For the text-containing cell, return its midpoint in (x, y) coordinate format. 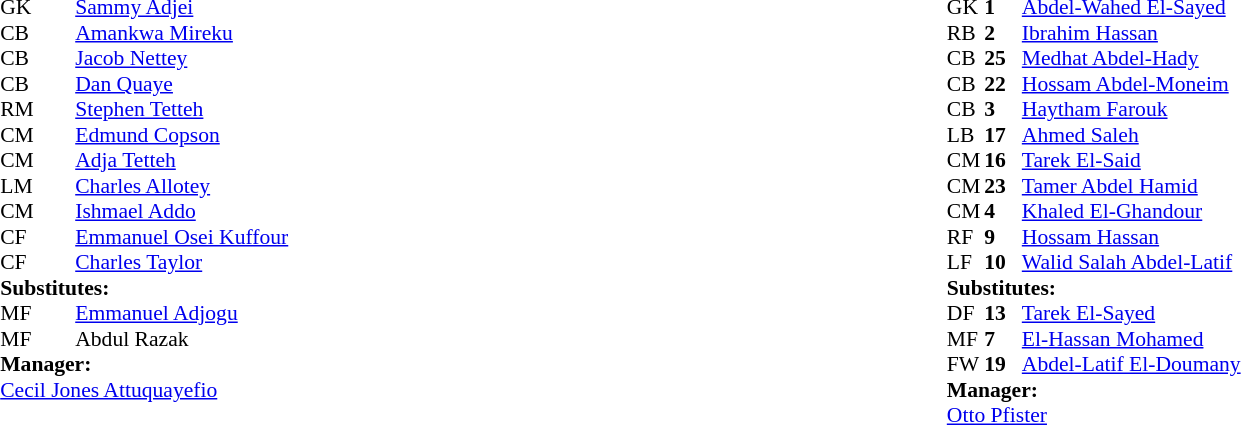
Stephen Tetteh (182, 109)
Jacob Nettey (182, 59)
Emmanuel Adjogu (182, 313)
Adja Tetteh (182, 161)
Abdul Razak (182, 339)
Walid Salah Abdel-Latif (1132, 263)
Ishmael Addo (182, 211)
Dan Quaye (182, 84)
22 (1003, 84)
Hossam Hassan (1132, 237)
13 (1003, 313)
LB (966, 135)
Abdel-Latif El-Doumany (1132, 365)
Edmund Copson (182, 135)
LM (19, 186)
Charles Taylor (182, 263)
Hossam Abdel-Moneim (1132, 84)
RF (966, 237)
7 (1003, 339)
23 (1003, 186)
RB (966, 33)
25 (1003, 59)
RM (19, 109)
19 (1003, 365)
Khaled El-Ghandour (1132, 211)
Charles Allotey (182, 186)
10 (1003, 263)
Tarek El-Said (1132, 161)
2 (1003, 33)
17 (1003, 135)
16 (1003, 161)
Cecil Jones Attuquayefio (144, 390)
Tarek El-Sayed (1132, 313)
Tamer Abdel Hamid (1132, 186)
LF (966, 263)
DF (966, 313)
Haytham Farouk (1132, 109)
3 (1003, 109)
4 (1003, 211)
Amankwa Mireku (182, 33)
Ahmed Saleh (1132, 135)
Ibrahim Hassan (1132, 33)
9 (1003, 237)
Emmanuel Osei Kuffour (182, 237)
El-Hassan Mohamed (1132, 339)
Medhat Abdel-Hady (1132, 59)
FW (966, 365)
